Search for the cell housing the specified text and yield its [X, Y] center coordinate. 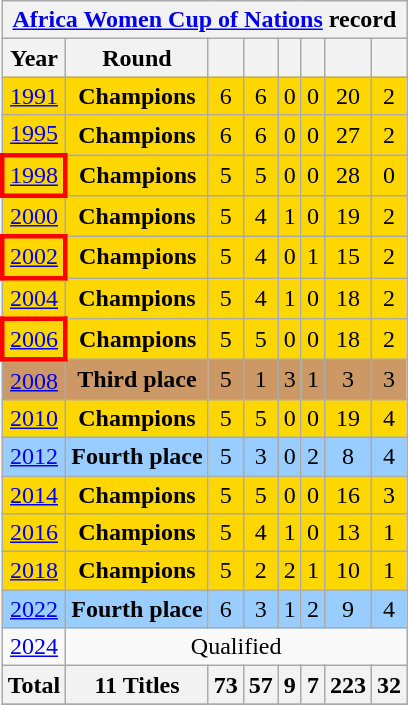
11 Titles [137, 685]
73 [226, 685]
Third place [137, 380]
15 [348, 258]
223 [348, 685]
2008 [34, 380]
2018 [34, 571]
10 [348, 571]
28 [348, 174]
2014 [34, 495]
20 [348, 96]
2016 [34, 533]
1991 [34, 96]
Year [34, 58]
1998 [34, 174]
2002 [34, 258]
32 [388, 685]
13 [348, 533]
2010 [34, 418]
Total [34, 685]
2022 [34, 609]
2012 [34, 456]
2000 [34, 216]
Round [137, 58]
27 [348, 135]
1995 [34, 135]
7 [312, 685]
2006 [34, 340]
16 [348, 495]
57 [260, 685]
Qualified [236, 647]
2024 [34, 647]
Africa Women Cup of Nations record [204, 20]
2004 [34, 298]
8 [348, 456]
